Pinpoint the cell where the given text exists, returning its (x, y) midpoint coordinate. 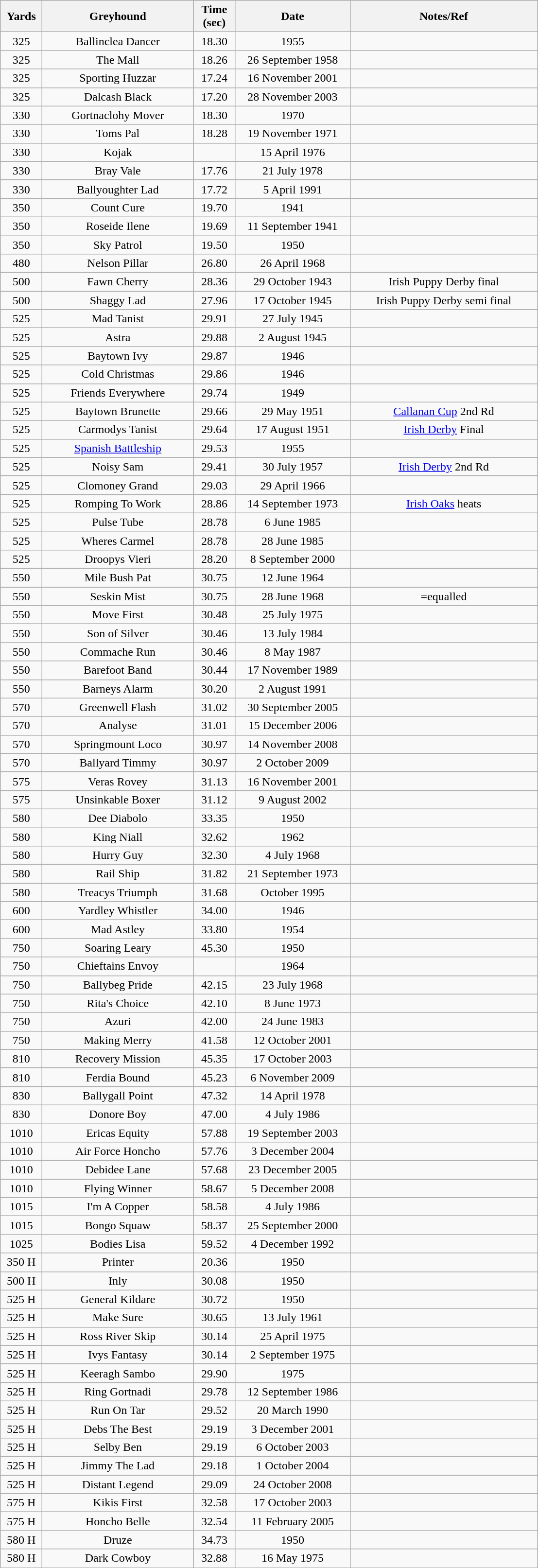
500 H (21, 1281)
27.96 (214, 300)
2 October 2009 (293, 763)
Debs The Best (118, 1429)
Clomoney Grand (118, 485)
33.80 (214, 929)
31.82 (214, 874)
28 June 1985 (293, 541)
47.32 (214, 1096)
Count Cure (118, 208)
Irish Derby Final (444, 430)
Soaring Leary (118, 948)
20.36 (214, 1262)
29.88 (214, 337)
Rita's Choice (118, 1003)
General Kildare (118, 1299)
Irish Puppy Derby final (444, 282)
Move First (118, 615)
42.15 (214, 985)
Donore Boy (118, 1114)
30 July 1957 (293, 467)
31.13 (214, 781)
Cold Christmas (118, 374)
19 November 1971 (293, 134)
Ballyard Timmy (118, 763)
29.66 (214, 411)
30.20 (214, 689)
Unsinkable Boxer (118, 800)
3 December 2004 (293, 1151)
21 July 1978 (293, 171)
57.88 (214, 1133)
31.02 (214, 707)
30.72 (214, 1299)
1 October 2004 (293, 1466)
18.28 (214, 134)
I'm A Copper (118, 1207)
30.65 (214, 1318)
Dee Diabolo (118, 818)
Pulse Tube (118, 522)
1975 (293, 1373)
25 July 1975 (293, 615)
57.76 (214, 1151)
58.67 (214, 1188)
19.69 (214, 226)
26 September 1958 (293, 60)
8 June 1973 (293, 1003)
5 December 2008 (293, 1188)
1941 (293, 208)
Friends Everywhere (118, 393)
19.50 (214, 244)
Bray Vale (118, 171)
Shaggy Lad (118, 300)
17.72 (214, 189)
12 June 1964 (293, 578)
45.23 (214, 1077)
2 September 1975 (293, 1355)
19 September 2003 (293, 1133)
32.54 (214, 1521)
58.37 (214, 1225)
1025 (21, 1244)
=equalled (444, 596)
5 April 1991 (293, 189)
Azuri (118, 1022)
Date (293, 17)
Greyhound (118, 17)
32.30 (214, 855)
45.30 (214, 948)
11 September 1941 (293, 226)
Flying Winner (118, 1188)
Greenwell Flash (118, 707)
24 June 1983 (293, 1022)
480 (21, 263)
6 October 2003 (293, 1447)
29.90 (214, 1373)
2 August 1991 (293, 689)
Run On Tar (118, 1410)
Veras Rovey (118, 781)
30.48 (214, 615)
28 November 2003 (293, 97)
Druze (118, 1540)
29.78 (214, 1392)
29 October 1943 (293, 282)
Son of Silver (118, 633)
6 June 1985 (293, 522)
12 October 2001 (293, 1040)
Time (sec) (214, 17)
Ballyoughter Lad (118, 189)
Bongo Squaw (118, 1225)
Romping To Work (118, 504)
King Niall (118, 836)
30.08 (214, 1281)
Nelson Pillar (118, 263)
29.64 (214, 430)
Noisy Sam (118, 467)
23 December 2005 (293, 1170)
Analyse (118, 726)
4 December 1992 (293, 1244)
Baytown Ivy (118, 356)
30.44 (214, 670)
Ballybeg Pride (118, 985)
Barneys Alarm (118, 689)
Ballinclea Dancer (118, 41)
Bodies Lisa (118, 1244)
350 H (21, 1262)
Seskin Mist (118, 596)
Carmodys Tanist (118, 430)
Notes/Ref (444, 17)
Chieftains Envoy (118, 966)
Ring Gortnadi (118, 1392)
28.20 (214, 559)
15 April 1976 (293, 152)
2 August 1945 (293, 337)
Commache Run (118, 652)
8 May 1987 (293, 652)
Recovery Mission (118, 1059)
23 July 1968 (293, 985)
28.36 (214, 282)
29.18 (214, 1466)
29.09 (214, 1484)
Wheres Carmel (118, 541)
Dalcash Black (118, 97)
34.73 (214, 1540)
31.12 (214, 800)
17 October 1945 (293, 300)
32.58 (214, 1503)
Keeragh Sambo (118, 1373)
Ross River Skip (118, 1336)
13 July 1961 (293, 1318)
Inly (118, 1281)
Mile Bush Pat (118, 578)
Spanish Battleship (118, 448)
17 November 1989 (293, 670)
42.00 (214, 1022)
47.00 (214, 1114)
27 July 1945 (293, 319)
15 December 2006 (293, 726)
1949 (293, 393)
57.68 (214, 1170)
Air Force Honcho (118, 1151)
Sporting Huzzar (118, 78)
28 June 1968 (293, 596)
21 September 1973 (293, 874)
29.53 (214, 448)
Yards (21, 17)
45.35 (214, 1059)
Make Sure (118, 1318)
3 December 2001 (293, 1429)
25 April 1975 (293, 1336)
24 October 2008 (293, 1484)
Selby Ben (118, 1447)
31.01 (214, 726)
30 September 2005 (293, 707)
Fawn Cherry (118, 282)
29 May 1951 (293, 411)
Honcho Belle (118, 1521)
17.24 (214, 78)
Distant Legend (118, 1484)
25 September 2000 (293, 1225)
17.20 (214, 97)
Ivys Fantasy (118, 1355)
58.58 (214, 1207)
Ballygall Point (118, 1096)
19.70 (214, 208)
41.58 (214, 1040)
29.86 (214, 374)
42.10 (214, 1003)
34.00 (214, 911)
Astra (118, 337)
1962 (293, 836)
Printer (118, 1262)
29.91 (214, 319)
Barefoot Band (118, 670)
9 August 2002 (293, 800)
29.52 (214, 1410)
Kojak (118, 152)
Gortnaclohy Mover (118, 115)
32.88 (214, 1558)
Hurry Guy (118, 855)
Irish Puppy Derby semi final (444, 300)
Droopys Vieri (118, 559)
Irish Oaks heats (444, 504)
Irish Derby 2nd Rd (444, 467)
12 September 1986 (293, 1392)
1964 (293, 966)
31.68 (214, 892)
Roseide Ilene (118, 226)
26 April 1968 (293, 263)
18.26 (214, 60)
Ferdia Bound (118, 1077)
13 July 1984 (293, 633)
Baytown Brunette (118, 411)
1970 (293, 115)
Yardley Whistler (118, 911)
6 November 2009 (293, 1077)
Mad Tanist (118, 319)
Kikis First (118, 1503)
26.80 (214, 263)
Debidee Lane (118, 1170)
Springmount Loco (118, 744)
29.41 (214, 467)
8 September 2000 (293, 559)
Rail Ship (118, 874)
28.86 (214, 504)
Dark Cowboy (118, 1558)
Callanan Cup 2nd Rd (444, 411)
Jimmy The Lad (118, 1466)
14 November 2008 (293, 744)
29.74 (214, 393)
17 August 1951 (293, 430)
17.76 (214, 171)
29.87 (214, 356)
11 February 2005 (293, 1521)
16 May 1975 (293, 1558)
59.52 (214, 1244)
14 April 1978 (293, 1096)
4 July 1968 (293, 855)
The Mall (118, 60)
Making Merry (118, 1040)
14 September 1973 (293, 504)
Ericas Equity (118, 1133)
33.35 (214, 818)
29.03 (214, 485)
Toms Pal (118, 134)
Mad Astley (118, 929)
32.62 (214, 836)
1954 (293, 929)
Treacys Triumph (118, 892)
20 March 1990 (293, 1410)
Sky Patrol (118, 244)
October 1995 (293, 892)
29 April 1966 (293, 485)
